Return [x, y] of the center of cell containing provided text 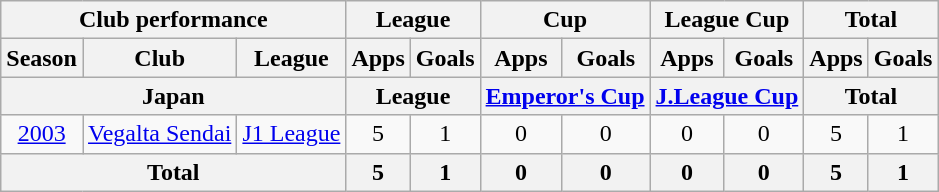
Season [42, 58]
Cup [565, 20]
Vegalta Sendai [159, 134]
J.League Cup [727, 96]
Japan [174, 96]
Club performance [174, 20]
2003 [42, 134]
J1 League [292, 134]
Emperor's Cup [565, 96]
Club [159, 58]
League Cup [727, 20]
